Find where the given text appears and provide that cell's center as [X, Y] coordinate. 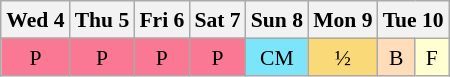
Wed 4 [35, 20]
Fri 6 [162, 20]
Sat 7 [217, 20]
½ [342, 56]
Tue 10 [414, 20]
Thu 5 [102, 20]
CM [277, 56]
Mon 9 [342, 20]
B [396, 56]
F [432, 56]
Sun 8 [277, 20]
